Scan for the cell matching the given text and deliver its (x, y) coordinate at center. 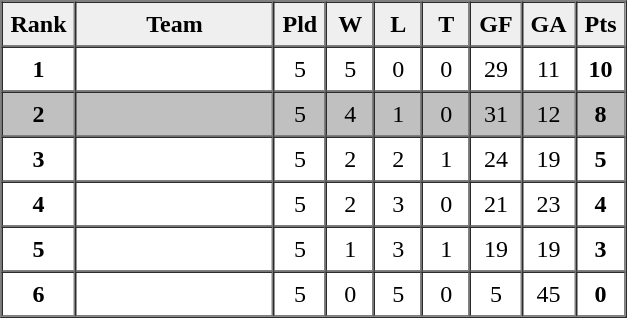
L (398, 24)
11 (549, 68)
31 (496, 114)
GA (549, 24)
GF (496, 24)
Pts (601, 24)
Team (175, 24)
45 (549, 294)
12 (549, 114)
23 (549, 204)
Pld (300, 24)
6 (39, 294)
29 (496, 68)
24 (496, 158)
21 (496, 204)
Rank (39, 24)
T (446, 24)
10 (601, 68)
8 (601, 114)
W (350, 24)
